Detect which cell encompasses the target text, then output its [X, Y] center coordinate. 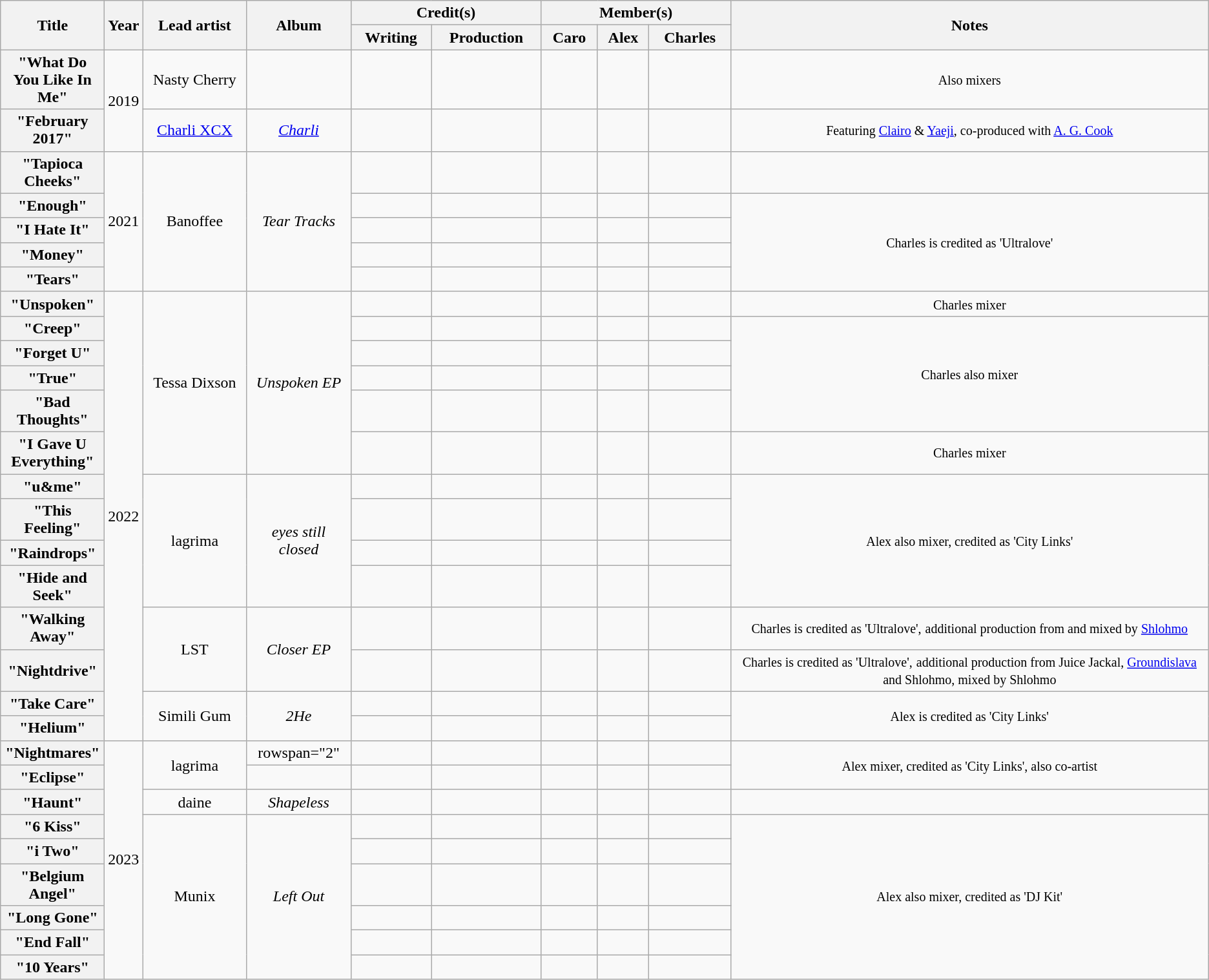
"10 Years" [53, 967]
Alex is credited as 'City Links' [969, 716]
2021 [124, 221]
2022 [124, 516]
eyes still closed [298, 541]
Unspoken EP [298, 382]
Album [298, 25]
"Unspoken" [53, 304]
Featuring Clairo & Yaeji, co-produced with A. G. Cook [969, 130]
"Money" [53, 255]
"Forget U" [53, 353]
"I Gave U Everything" [53, 454]
Lead artist [195, 25]
Alex mixer, credited as 'City Links', also co-artist [969, 765]
Alex also mixer, credited as 'City Links' [969, 541]
2019 [124, 101]
Charles is credited as 'Ultralove', additional production from Juice Jackal, Groundislava and Shlohmo, mixed by Shlohmo [969, 671]
rowspan="2" [298, 753]
"Tapioca Cheeks" [53, 172]
"What Do You Like In Me" [53, 79]
Credit(s) [446, 13]
"6 Kiss" [53, 826]
Nasty Cherry [195, 79]
Charles is credited as 'Ultralove', additional production from and mixed by Shlohmo [969, 628]
2He [298, 716]
"Nightmares" [53, 753]
"Tears" [53, 279]
Left Out [298, 897]
Charles is credited as 'Ultralove' [969, 242]
"Haunt" [53, 802]
Writing [391, 37]
Charles also mixer [969, 373]
"True" [53, 378]
"Raindrops" [53, 553]
"Enough" [53, 205]
"Helium" [53, 728]
Charli XCX [195, 130]
Charli [298, 130]
LST [195, 649]
Closer EP [298, 649]
Shapeless [298, 802]
"End Fall" [53, 943]
Alex [623, 37]
Also mixers [969, 79]
"Long Gone" [53, 918]
"u&me" [53, 486]
Notes [969, 25]
Caro [570, 37]
Simili Gum [195, 716]
"Creep" [53, 328]
Member(s) [635, 13]
"Bad Thoughts" [53, 411]
daine [195, 802]
Banoffee [195, 221]
"Nightdrive" [53, 671]
Tear Tracks [298, 221]
2023 [124, 860]
Year [124, 25]
Title [53, 25]
"Take Care" [53, 704]
"i Two" [53, 851]
Alex also mixer, credited as 'DJ Kit' [969, 897]
Charles [690, 37]
"This Feeling" [53, 519]
"Eclipse" [53, 777]
"I Hate It" [53, 230]
"Belgium Angel" [53, 884]
Tessa Dixson [195, 382]
Production [486, 37]
"February 2017" [53, 130]
"Hide and Seek" [53, 587]
Munix [195, 897]
"Walking Away" [53, 628]
